Capture the cell that displays the provided text and extract its [x, y] central coordinate. 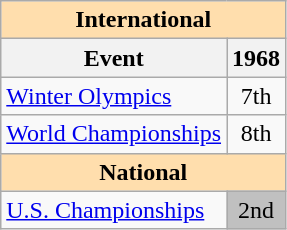
Event [114, 58]
7th [256, 96]
2nd [256, 210]
1968 [256, 58]
8th [256, 134]
National [144, 172]
Winter Olympics [114, 96]
World Championships [114, 134]
U.S. Championships [114, 210]
International [144, 20]
